Identify which cell holds the provided text, then report its (x, y) central coordinate. 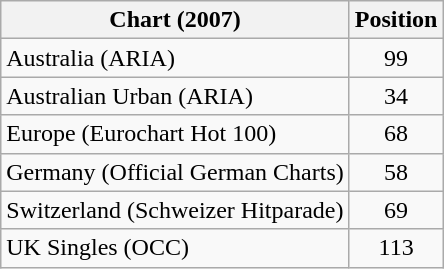
113 (396, 248)
Germany (Official German Charts) (175, 172)
58 (396, 172)
34 (396, 96)
69 (396, 210)
Position (396, 20)
UK Singles (OCC) (175, 248)
68 (396, 134)
Australia (ARIA) (175, 58)
99 (396, 58)
Chart (2007) (175, 20)
Europe (Eurochart Hot 100) (175, 134)
Australian Urban (ARIA) (175, 96)
Switzerland (Schweizer Hitparade) (175, 210)
